Provide the (x, y) coordinate of the cell's center where the given text is located.  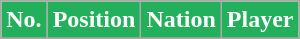
No. (24, 20)
Nation (181, 20)
Player (260, 20)
Position (94, 20)
